Detect which cell encompasses the target text, then output its (X, Y) center coordinate. 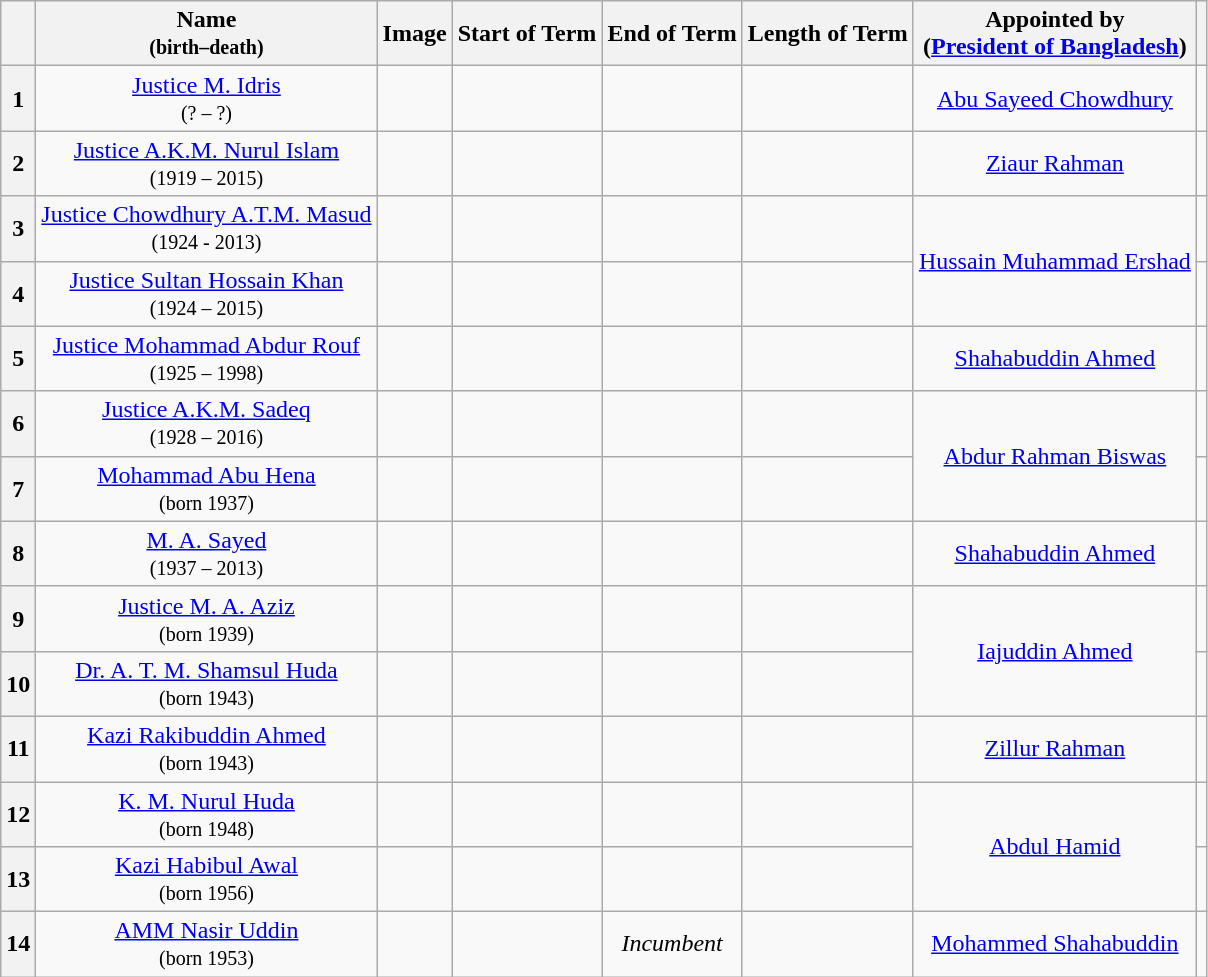
Name(birth–death) (206, 34)
M. A. Sayed(1937 – 2013) (206, 554)
Incumbent (672, 944)
Kazi Habibul Awal(born 1956) (206, 880)
14 (18, 944)
Iajuddin Ahmed (1054, 651)
Abdur Rahman Biswas (1054, 456)
Image (414, 34)
AMM Nasir Uddin(born 1953) (206, 944)
Justice Mohammad Abdur Rouf(1925 – 1998) (206, 358)
Justice A.K.M. Sadeq(1928 – 2016) (206, 424)
Abu Sayeed Chowdhury (1054, 98)
Length of Term (828, 34)
Justice M. Idris(? – ?) (206, 98)
Kazi Rakibuddin Ahmed(born 1943) (206, 748)
Abdul Hamid (1054, 847)
9 (18, 618)
Ziaur Rahman (1054, 164)
Hussain Muhammad Ershad (1054, 261)
End of Term (672, 34)
1 (18, 98)
Appointed by(President of Bangladesh) (1054, 34)
Zillur Rahman (1054, 748)
K. M. Nurul Huda(born 1948) (206, 814)
Justice Chowdhury A.T.M. Masud(1924 - 2013) (206, 228)
2 (18, 164)
Start of Term (527, 34)
Justice A.K.M. Nurul Islam(1919 – 2015) (206, 164)
12 (18, 814)
Mohammed Shahabuddin (1054, 944)
10 (18, 684)
13 (18, 880)
Justice Sultan Hossain Khan(1924 – 2015) (206, 294)
Dr. A. T. M. Shamsul Huda(born 1943) (206, 684)
6 (18, 424)
7 (18, 488)
8 (18, 554)
Mohammad Abu Hena(born 1937) (206, 488)
3 (18, 228)
11 (18, 748)
4 (18, 294)
Justice M. A. Aziz(born 1939) (206, 618)
5 (18, 358)
